Extract the (X, Y) coordinate from the center of the cell holding the provided text.  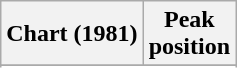
Chart (1981) (72, 34)
Peakposition (189, 34)
